Extract the [x, y] coordinate from the center of the cell holding the provided text.  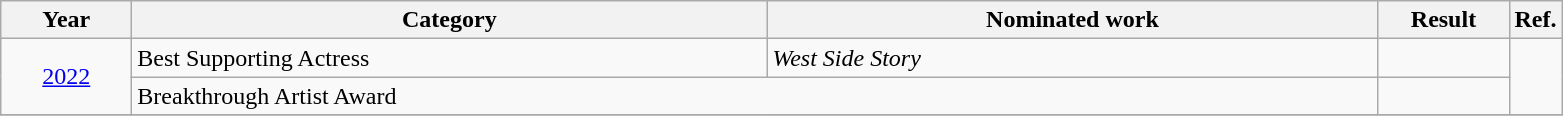
Result [1444, 20]
2022 [66, 77]
Ref. [1536, 20]
Year [66, 20]
West Side Story [1072, 58]
Nominated work [1072, 20]
Best Supporting Actress [450, 58]
Breakthrough Artist Award [755, 96]
Category [450, 20]
